Detect which cell encompasses the target text, then output its [x, y] center coordinate. 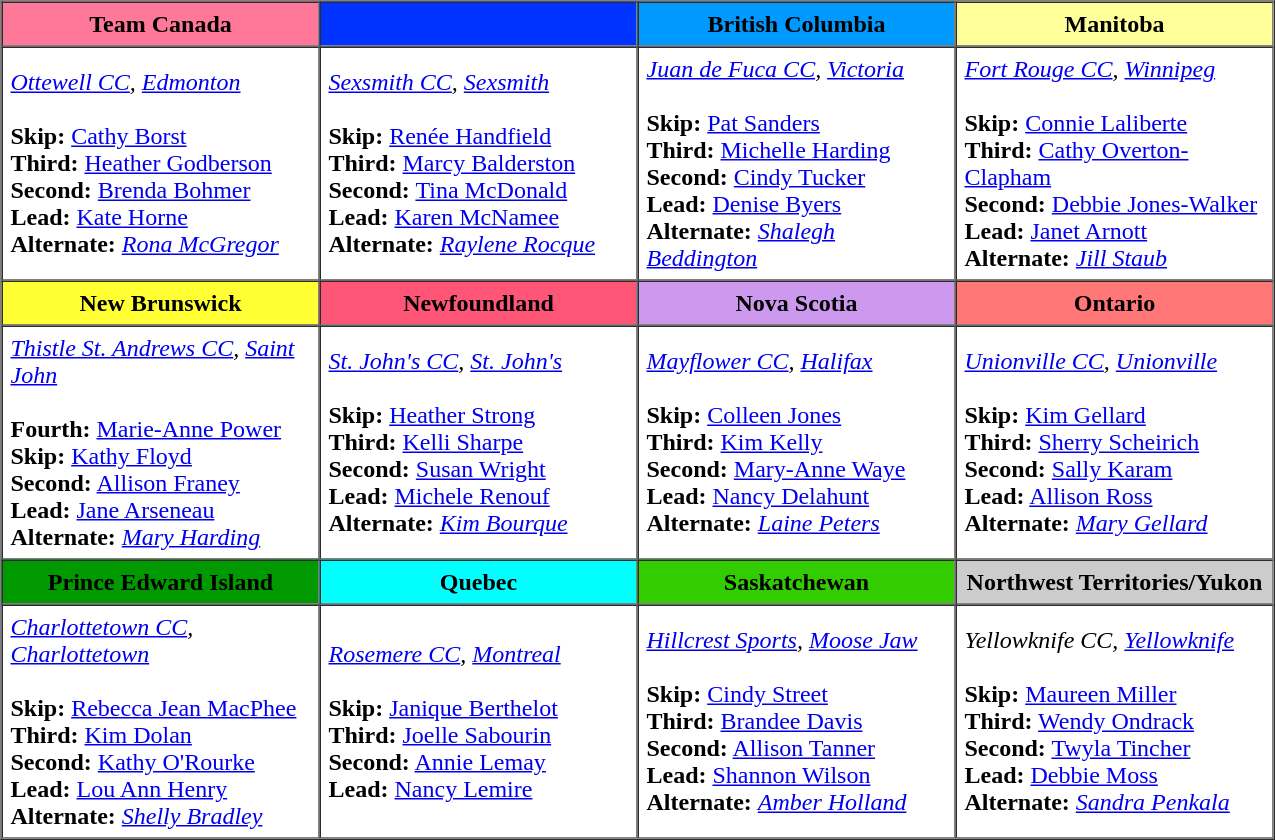
Ottewell CC, EdmontonSkip: Cathy Borst Third: Heather Godberson Second: Brenda Bohmer Lead: Kate Horne Alternate: Rona McGregor [161, 163]
Manitoba [1115, 24]
St. John's CC, St. John'sSkip: Heather Strong Third: Kelli Sharpe Second: Susan Wright Lead: Michele Renouf Alternate: Kim Bourque [479, 443]
Saskatchewan [797, 582]
Nova Scotia [797, 302]
Ontario [1115, 302]
Northwest Territories/Yukon [1115, 582]
Prince Edward Island [161, 582]
Rosemere CC, MontrealSkip: Janique Berthelot Third: Joelle Sabourin Second: Annie Lemay Lead: Nancy Lemire [479, 721]
Charlottetown CC, CharlottetownSkip: Rebecca Jean MacPhee Third: Kim Dolan Second: Kathy O'Rourke Lead: Lou Ann Henry Alternate: Shelly Bradley [161, 721]
Hillcrest Sports, Moose JawSkip: Cindy Street Third: Brandee Davis Second: Allison Tanner Lead: Shannon Wilson Alternate: Amber Holland [797, 721]
Thistle St. Andrews CC, Saint JohnFourth: Marie-Anne Power Skip: Kathy Floyd Second: Allison Franey Lead: Jane Arseneau Alternate: Mary Harding [161, 443]
Quebec [479, 582]
Juan de Fuca CC, VictoriaSkip: Pat Sanders Third: Michelle Harding Second: Cindy Tucker Lead: Denise Byers Alternate: Shalegh Beddington [797, 163]
Team Canada [161, 24]
Unionville CC, UnionvilleSkip: Kim Gellard Third: Sherry Scheirich Second: Sally Karam Lead: Allison Ross Alternate: Mary Gellard [1115, 443]
New Brunswick [161, 302]
Yellowknife CC, YellowknifeSkip: Maureen Miller Third: Wendy Ondrack Second: Twyla Tincher Lead: Debbie Moss Alternate: Sandra Penkala [1115, 721]
British Columbia [797, 24]
Newfoundland [479, 302]
Sexsmith CC, SexsmithSkip: Renée Handfield Third: Marcy Balderston Second: Tina McDonald Lead: Karen McNamee Alternate: Raylene Rocque [479, 163]
Fort Rouge CC, WinnipegSkip: Connie Laliberte Third: Cathy Overton-Clapham Second: Debbie Jones-Walker Lead: Janet Arnott Alternate: Jill Staub [1115, 163]
Mayflower CC, HalifaxSkip: Colleen Jones Third: Kim Kelly Second: Mary-Anne Waye Lead: Nancy Delahunt Alternate: Laine Peters [797, 443]
